Scan for the cell matching the given text and deliver its [x, y] coordinate at center. 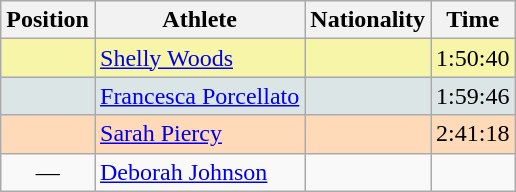
Time [473, 20]
— [48, 172]
2:41:18 [473, 134]
1:50:40 [473, 58]
Shelly Woods [199, 58]
Athlete [199, 20]
Nationality [368, 20]
1:59:46 [473, 96]
Position [48, 20]
Sarah Piercy [199, 134]
Francesca Porcellato [199, 96]
Deborah Johnson [199, 172]
